Find where the given text appears and provide that cell's center as [x, y] coordinate. 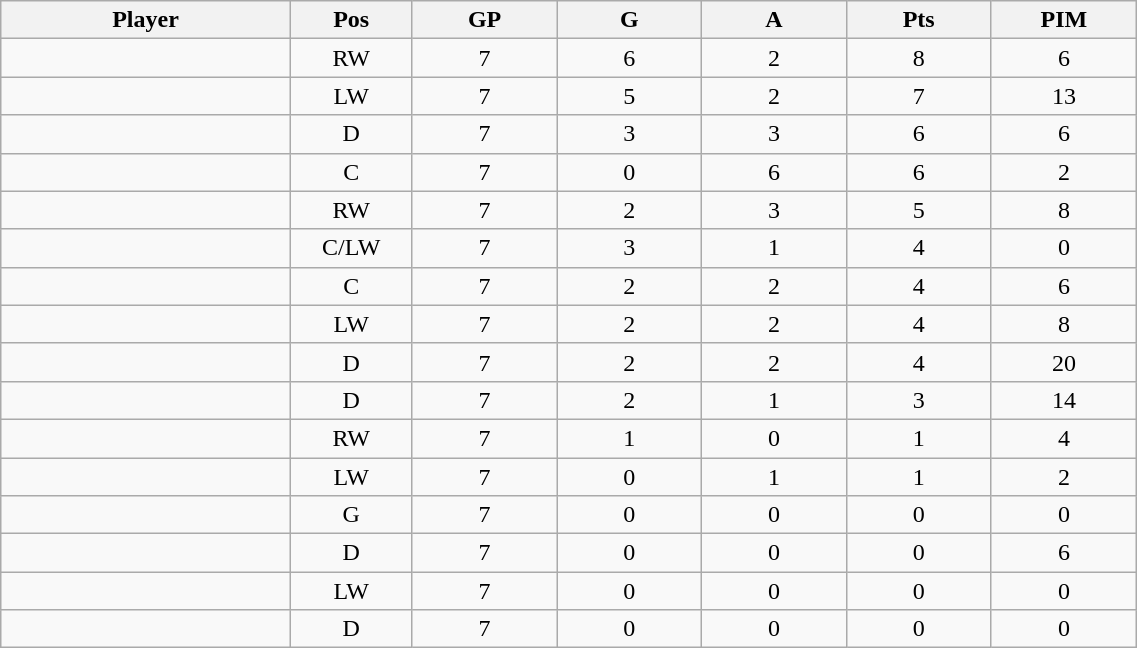
Player [146, 20]
14 [1064, 400]
20 [1064, 362]
Pts [918, 20]
PIM [1064, 20]
A [774, 20]
GP [484, 20]
13 [1064, 96]
C/LW [351, 248]
Pos [351, 20]
